Output the [x, y] coordinate of the center of the cell containing the given text.  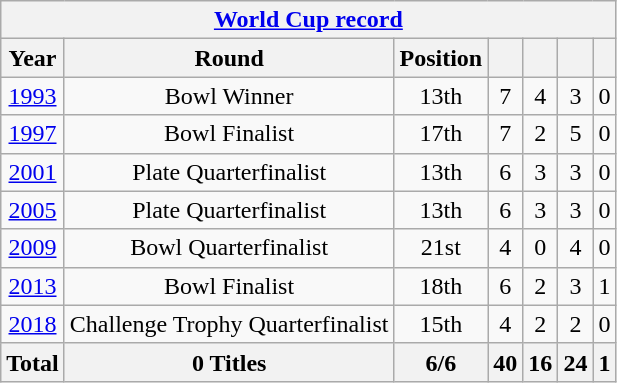
Total [33, 362]
15th [441, 324]
Challenge Trophy Quarterfinalist [229, 324]
17th [441, 134]
Bowl Quarterfinalist [229, 248]
24 [576, 362]
6/6 [441, 362]
5 [576, 134]
Round [229, 58]
World Cup record [308, 20]
2005 [33, 210]
18th [441, 286]
Position [441, 58]
2018 [33, 324]
40 [506, 362]
2001 [33, 172]
21st [441, 248]
2009 [33, 248]
16 [540, 362]
2013 [33, 286]
1997 [33, 134]
Year [33, 58]
0 Titles [229, 362]
Bowl Winner [229, 96]
1993 [33, 96]
